Pinpoint the cell where the given text exists, returning its (X, Y) midpoint coordinate. 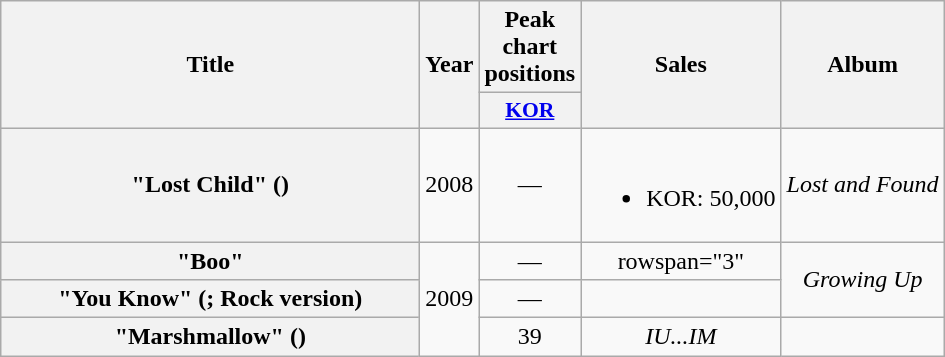
39 (530, 337)
Growing Up (862, 280)
Peak chart positions (530, 47)
IU...IM (681, 337)
2008 (450, 184)
"Boo" (210, 261)
"Lost Child" () (210, 184)
"You Know" (; Rock version) (210, 299)
KOR (530, 111)
rowspan="3" (681, 261)
Year (450, 65)
2009 (450, 299)
Lost and Found (862, 184)
Album (862, 65)
"Marshmallow" () (210, 337)
Title (210, 65)
Sales (681, 65)
KOR: 50,000 (681, 184)
